Capture the cell that displays the provided text and extract its [X, Y] central coordinate. 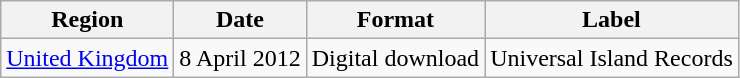
Universal Island Records [612, 58]
United Kingdom [88, 58]
Date [240, 20]
Digital download [395, 58]
8 April 2012 [240, 58]
Format [395, 20]
Label [612, 20]
Region [88, 20]
